Detect which cell encompasses the target text, then output its [X, Y] center coordinate. 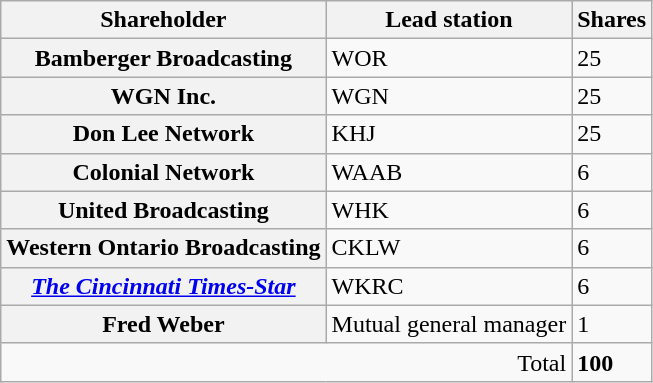
Fred Weber [164, 324]
KHJ [449, 134]
WGN [449, 96]
United Broadcasting [164, 210]
Don Lee Network [164, 134]
Lead station [449, 20]
Shareholder [164, 20]
Bamberger Broadcasting [164, 58]
Western Ontario Broadcasting [164, 248]
CKLW [449, 248]
WKRC [449, 286]
Mutual general manager [449, 324]
100 [612, 362]
WHK [449, 210]
The Cincinnati Times-Star [164, 286]
1 [612, 324]
WGN Inc. [164, 96]
Shares [612, 20]
Colonial Network [164, 172]
WAAB [449, 172]
WOR [449, 58]
Total [286, 362]
